Provide the [x, y] coordinate of the cell's center where the given text is located.  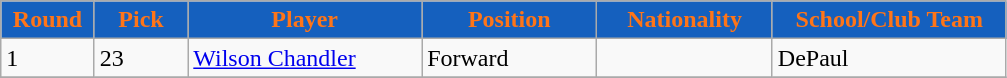
Wilson Chandler [305, 58]
DePaul [889, 58]
1 [48, 58]
Player [305, 20]
School/Club Team [889, 20]
Nationality [684, 20]
Forward [510, 58]
Round [48, 20]
Pick [141, 20]
Position [510, 20]
23 [141, 58]
